Detect which cell encompasses the target text, then output its (X, Y) center coordinate. 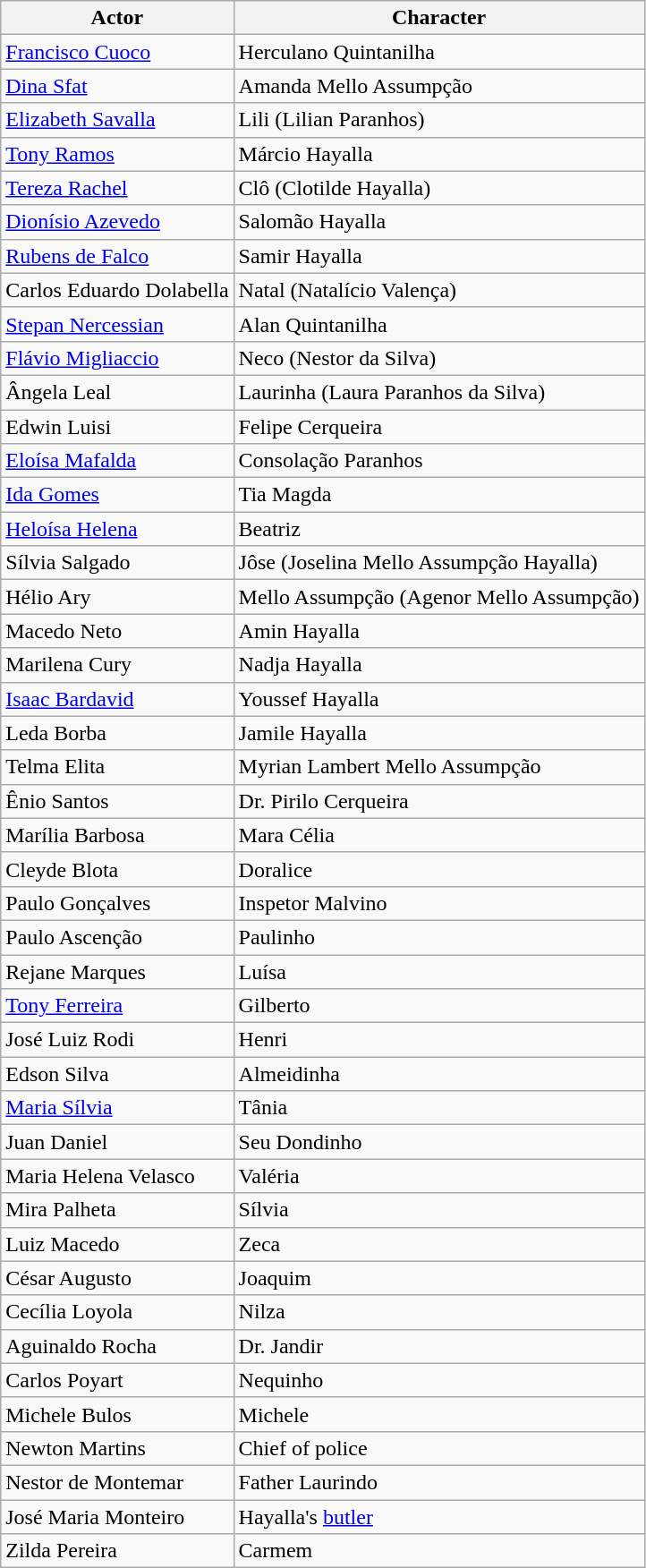
Jôse (Joselina Mello Assumpção Hayalla) (438, 563)
Eloísa Mafalda (117, 461)
Zilda Pereira (117, 1551)
Stepan Nercessian (117, 324)
Zeca (438, 1244)
Dr. Jandir (438, 1346)
Márcio Hayalla (438, 154)
Paulo Ascenção (117, 937)
Rejane Marques (117, 971)
Inspetor Malvino (438, 903)
Tânia (438, 1108)
Newton Martins (117, 1448)
César Augusto (117, 1278)
Carmem (438, 1551)
Macedo Neto (117, 631)
Nadja Hayalla (438, 665)
Consolação Paranhos (438, 461)
Aguinaldo Rocha (117, 1346)
Amanda Mello Assumpção (438, 86)
Paulinho (438, 937)
Gilberto (438, 1006)
Joaquim (438, 1278)
Michele Bulos (117, 1414)
Edson Silva (117, 1074)
Lili (Lilian Paranhos) (438, 120)
Natal (Natalício Valença) (438, 290)
Valéria (438, 1176)
Nestor de Montemar (117, 1482)
Myrian Lambert Mello Assumpção (438, 767)
Francisco Cuoco (117, 52)
Juan Daniel (117, 1142)
Doralice (438, 869)
Leda Borba (117, 733)
Tony Ferreira (117, 1006)
Elizabeth Savalla (117, 120)
Felipe Cerqueira (438, 427)
Isaac Bardavid (117, 699)
Heloísa Helena (117, 529)
Jamile Hayalla (438, 733)
Carlos Poyart (117, 1380)
Sílvia Salgado (117, 563)
Tia Magda (438, 495)
Nilza (438, 1312)
Mello Assumpção (Agenor Mello Assumpção) (438, 597)
Almeidinha (438, 1074)
Carlos Eduardo Dolabella (117, 290)
Clô (Clotilde Hayalla) (438, 188)
Neco (Nestor da Silva) (438, 358)
Chief of police (438, 1448)
Michele (438, 1414)
Tony Ramos (117, 154)
Dionísio Azevedo (117, 222)
Edwin Luisi (117, 427)
Ângela Leal (117, 392)
Paulo Gonçalves (117, 903)
José Luiz Rodi (117, 1040)
Amin Hayalla (438, 631)
Ida Gomes (117, 495)
Character (438, 18)
Cecília Loyola (117, 1312)
Marilena Cury (117, 665)
Flávio Migliaccio (117, 358)
Hélio Ary (117, 597)
Laurinha (Laura Paranhos da Silva) (438, 392)
José Maria Monteiro (117, 1517)
Dr. Pirilo Cerqueira (438, 801)
Luiz Macedo (117, 1244)
Nequinho (438, 1380)
Henri (438, 1040)
Seu Dondinho (438, 1142)
Dina Sfat (117, 86)
Sílvia (438, 1210)
Cleyde Blota (117, 869)
Actor (117, 18)
Herculano Quintanilha (438, 52)
Tereza Rachel (117, 188)
Ênio Santos (117, 801)
Samir Hayalla (438, 256)
Beatriz (438, 529)
Telma Elita (117, 767)
Mira Palheta (117, 1210)
Salomão Hayalla (438, 222)
Maria Sílvia (117, 1108)
Alan Quintanilha (438, 324)
Father Laurindo (438, 1482)
Maria Helena Velasco (117, 1176)
Luísa (438, 971)
Marília Barbosa (117, 835)
Youssef Hayalla (438, 699)
Mara Célia (438, 835)
Hayalla's butler (438, 1517)
Rubens de Falco (117, 256)
